Find where the given text appears and provide that cell's center as [x, y] coordinate. 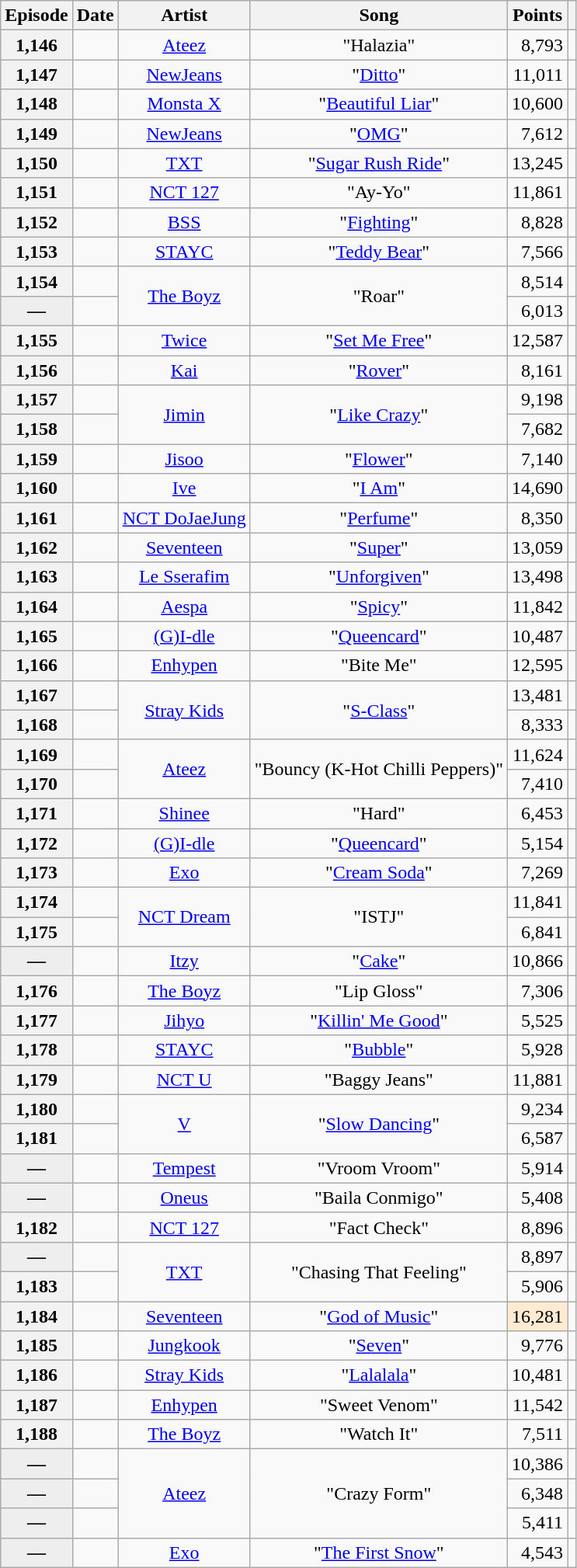
1,158 [36, 429]
"Cake" [379, 961]
"Teddy Bear" [379, 252]
13,245 [537, 163]
10,866 [537, 961]
Jisoo [184, 459]
11,542 [537, 1405]
1,148 [36, 104]
8,514 [537, 281]
"Halazia" [379, 45]
7,511 [537, 1434]
14,690 [537, 488]
1,185 [36, 1346]
"S-Class" [379, 710]
"Seven" [379, 1346]
1,178 [36, 1050]
1,152 [36, 222]
1,153 [36, 252]
"ISTJ" [379, 917]
1,183 [36, 1286]
1,177 [36, 1020]
NCT DoJaeJung [184, 518]
1,161 [36, 518]
8,333 [537, 725]
"Cream Soda" [379, 873]
"The First Snow" [379, 1552]
5,154 [537, 843]
13,481 [537, 695]
1,172 [36, 843]
5,914 [537, 1168]
"Spicy" [379, 607]
Itzy [184, 961]
1,150 [36, 163]
"Bubble" [379, 1050]
"Like Crazy" [379, 415]
Kai [184, 370]
"Slow Dancing" [379, 1124]
1,159 [36, 459]
6,348 [537, 1493]
6,013 [537, 311]
4,543 [537, 1552]
1,186 [36, 1375]
1,169 [36, 754]
10,386 [537, 1464]
"Vroom Vroom" [379, 1168]
Jihyo [184, 1020]
16,281 [537, 1316]
9,776 [537, 1346]
1,173 [36, 873]
"Fighting" [379, 222]
11,881 [537, 1080]
5,411 [537, 1523]
6,587 [537, 1139]
Artist [184, 16]
"Ay-Yo" [379, 193]
V [184, 1124]
10,487 [537, 636]
10,600 [537, 104]
1,180 [36, 1109]
5,408 [537, 1198]
"Baila Conmigo" [379, 1198]
Shinee [184, 813]
"Set Me Free" [379, 340]
11,842 [537, 607]
1,176 [36, 991]
7,269 [537, 873]
Jimin [184, 415]
"God of Music" [379, 1316]
Ive [184, 488]
"I Am" [379, 488]
"Beautiful Liar" [379, 104]
1,146 [36, 45]
6,453 [537, 813]
1,154 [36, 281]
1,184 [36, 1316]
Le Sserafim [184, 577]
1,182 [36, 1227]
"Super" [379, 548]
7,682 [537, 429]
"Flower" [379, 459]
NCT U [184, 1080]
Song [379, 16]
"Bouncy (K-Hot Chilli Peppers)" [379, 769]
"Crazy Form" [379, 1493]
1,174 [36, 902]
8,897 [537, 1257]
Points [537, 16]
Twice [184, 340]
1,166 [36, 666]
"Bite Me" [379, 666]
1,168 [36, 725]
7,566 [537, 252]
13,498 [537, 577]
1,167 [36, 695]
1,171 [36, 813]
1,157 [36, 400]
1,164 [36, 607]
12,595 [537, 666]
Aespa [184, 607]
11,624 [537, 754]
1,175 [36, 932]
"OMG" [379, 134]
5,906 [537, 1286]
11,011 [537, 75]
1,156 [36, 370]
"Perfume" [379, 518]
5,525 [537, 1020]
1,151 [36, 193]
6,841 [537, 932]
1,147 [36, 75]
9,198 [537, 400]
9,234 [537, 1109]
"Lip Gloss" [379, 991]
"Sugar Rush Ride" [379, 163]
11,841 [537, 902]
7,306 [537, 991]
1,187 [36, 1405]
7,612 [537, 134]
8,161 [537, 370]
1,155 [36, 340]
"Chasing That Feeling" [379, 1271]
"Baggy Jeans" [379, 1080]
1,162 [36, 548]
"Watch It" [379, 1434]
8,350 [537, 518]
8,896 [537, 1227]
Monsta X [184, 104]
1,188 [36, 1434]
8,793 [537, 45]
Date [95, 16]
10,481 [537, 1375]
"Rover" [379, 370]
12,587 [537, 340]
"Fact Check" [379, 1227]
BSS [184, 222]
8,828 [537, 222]
1,149 [36, 134]
1,165 [36, 636]
"Hard" [379, 813]
13,059 [537, 548]
5,928 [537, 1050]
Oneus [184, 1198]
"Roar" [379, 296]
NCT Dream [184, 917]
Jungkook [184, 1346]
1,181 [36, 1139]
7,410 [537, 784]
1,160 [36, 488]
"Unforgiven" [379, 577]
11,861 [537, 193]
"Lalalala" [379, 1375]
"Killin' Me Good" [379, 1020]
"Ditto" [379, 75]
Episode [36, 16]
"Sweet Venom" [379, 1405]
7,140 [537, 459]
1,170 [36, 784]
1,163 [36, 577]
Tempest [184, 1168]
1,179 [36, 1080]
